Identify which cell holds the provided text, then report its (X, Y) central coordinate. 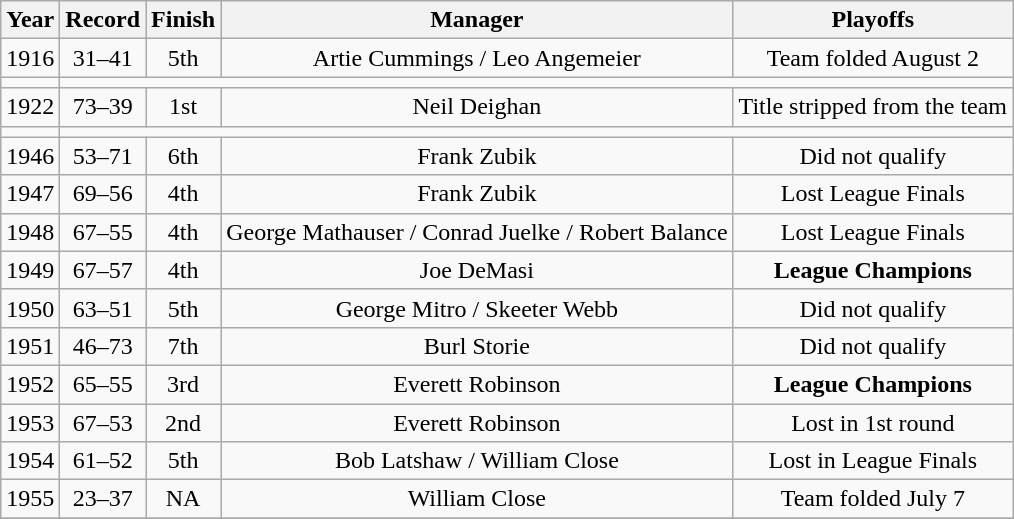
1947 (30, 194)
1951 (30, 346)
Record (103, 20)
Manager (477, 20)
1946 (30, 156)
6th (184, 156)
67–53 (103, 423)
Burl Storie (477, 346)
1922 (30, 107)
Lost in League Finals (872, 461)
1955 (30, 499)
1st (184, 107)
1916 (30, 58)
61–52 (103, 461)
NA (184, 499)
69–56 (103, 194)
Playoffs (872, 20)
1954 (30, 461)
7th (184, 346)
63–51 (103, 308)
William Close (477, 499)
46–73 (103, 346)
Team folded August 2 (872, 58)
73–39 (103, 107)
65–55 (103, 384)
Finish (184, 20)
1953 (30, 423)
Neil Deighan (477, 107)
31–41 (103, 58)
2nd (184, 423)
Title stripped from the team (872, 107)
1952 (30, 384)
George Mathauser / Conrad Juelke / Robert Balance (477, 232)
1950 (30, 308)
1948 (30, 232)
Joe DeMasi (477, 270)
23–37 (103, 499)
Bob Latshaw / William Close (477, 461)
Lost in 1st round (872, 423)
67–57 (103, 270)
George Mitro / Skeeter Webb (477, 308)
Year (30, 20)
Artie Cummings / Leo Angemeier (477, 58)
Team folded July 7 (872, 499)
67–55 (103, 232)
53–71 (103, 156)
1949 (30, 270)
3rd (184, 384)
